Search for the cell housing the specified text and yield its [x, y] center coordinate. 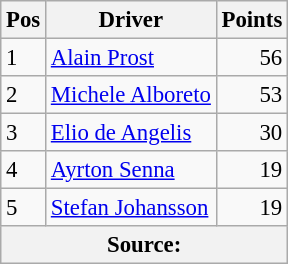
3 [24, 133]
5 [24, 208]
30 [252, 133]
Ayrton Senna [132, 170]
Michele Alboreto [132, 95]
Elio de Angelis [132, 133]
1 [24, 58]
Alain Prost [132, 58]
2 [24, 95]
Pos [24, 20]
56 [252, 58]
Stefan Johansson [132, 208]
4 [24, 170]
Driver [132, 20]
53 [252, 95]
Source: [144, 245]
Points [252, 20]
